For the text-containing cell, return its midpoint in [X, Y] coordinate format. 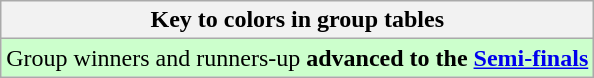
Key to colors in group tables [298, 20]
Group winners and runners-up advanced to the Semi-finals [298, 58]
